Provide the (X, Y) coordinate of the cell's center where the given text is located.  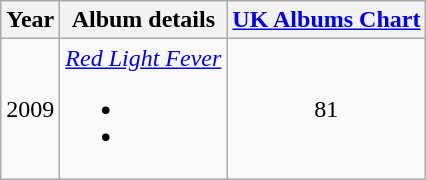
Album details (144, 20)
Year (30, 20)
UK Albums Chart (326, 20)
Red Light Fever (144, 109)
2009 (30, 109)
81 (326, 109)
